Provide the [X, Y] coordinate of the cell's center where the given text is located.  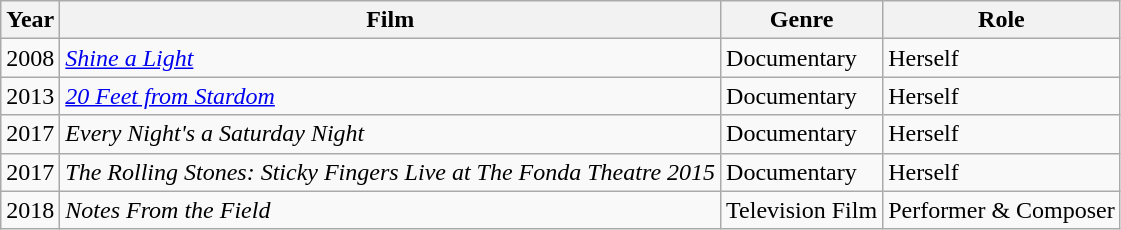
The Rolling Stones: Sticky Fingers Live at The Fonda Theatre 2015 [390, 172]
20 Feet from Stardom [390, 96]
Shine a Light [390, 58]
Television Film [802, 210]
2008 [30, 58]
2018 [30, 210]
Every Night's a Saturday Night [390, 134]
Year [30, 20]
Notes From the Field [390, 210]
Film [390, 20]
2013 [30, 96]
Role [1002, 20]
Performer & Composer [1002, 210]
Genre [802, 20]
